Provide the [X, Y] coordinate of the cell's center where the given text is located.  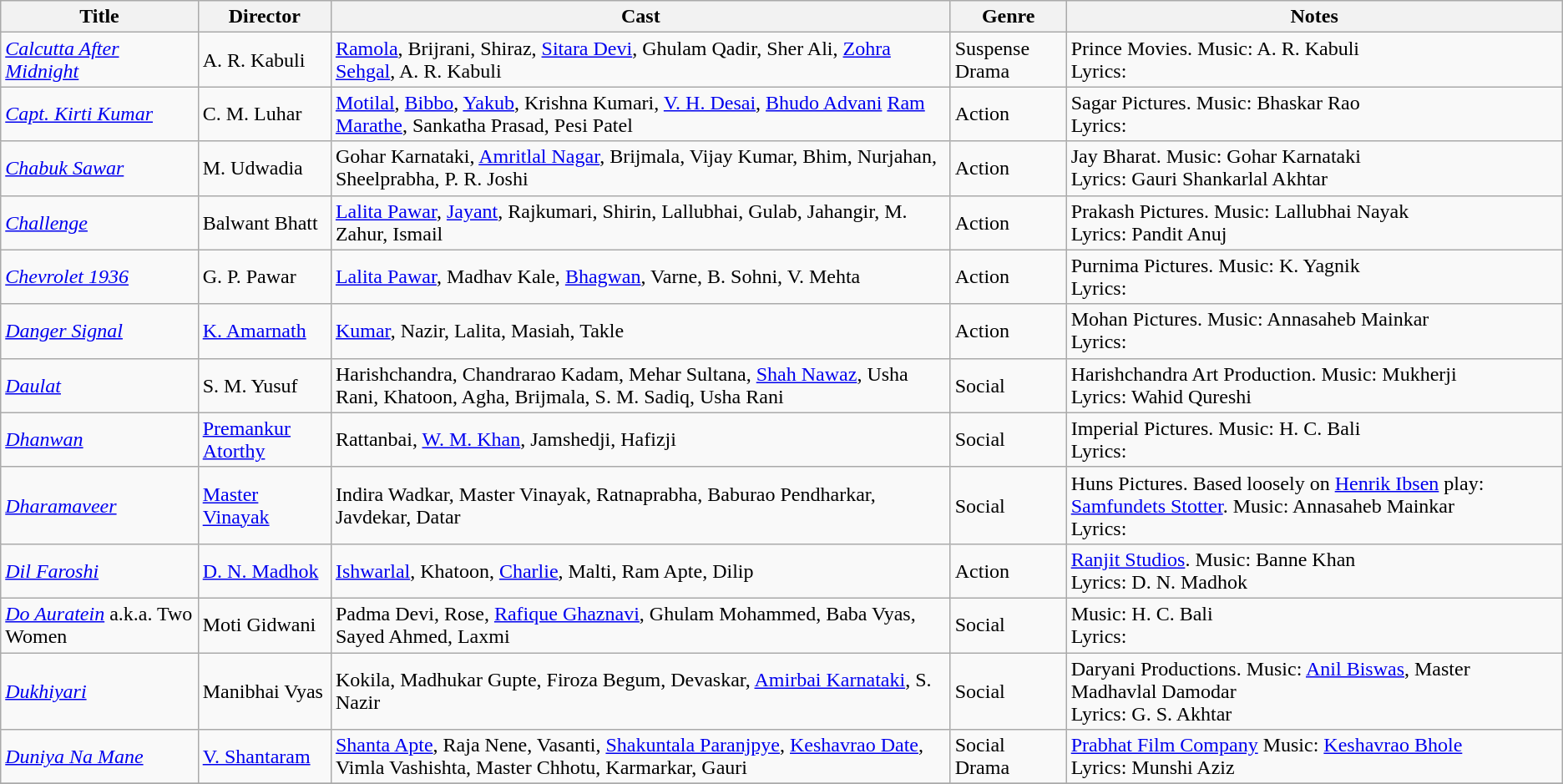
Jay Bharat. Music: Gohar KarnatakiLyrics: Gauri Shankarlal Akhtar [1314, 169]
Dil Faroshi [99, 571]
Indira Wadkar, Master Vinayak, Ratnaprabha, Baburao Pendharkar, Javdekar, Datar [640, 505]
K. Amarnath [264, 331]
Ramola, Brijrani, Shiraz, Sitara Devi, Ghulam Qadir, Sher Ali, Zohra Sehgal, A. R. Kabuli [640, 60]
Kokila, Madhukar Gupte, Firoza Begum, Devaskar, Amirbai Karnataki, S. Nazir [640, 691]
Calcutta After Midnight [99, 60]
Cast [640, 17]
G. P. Pawar [264, 277]
Social Drama [1009, 756]
Capt. Kirti Kumar [99, 114]
Title [99, 17]
Daryani Productions. Music: Anil Biswas, Master Madhavlal DamodarLyrics: G. S. Akhtar [1314, 691]
Music: H. C. BaliLyrics: [1314, 625]
Chabuk Sawar [99, 169]
Chevrolet 1936 [99, 277]
A. R. Kabuli [264, 60]
Challenge [99, 222]
Daulat [99, 386]
Harishchandra Art Production. Music: Mukherji Lyrics: Wahid Qureshi [1314, 386]
Ranjit Studios. Music: Banne KhanLyrics: D. N. Madhok [1314, 571]
Moti Gidwani [264, 625]
S. M. Yusuf [264, 386]
Notes [1314, 17]
M. Udwadia [264, 169]
Gohar Karnataki, Amritlal Nagar, Brijmala, Vijay Kumar, Bhim, Nurjahan, Sheelprabha, P. R. Joshi [640, 169]
Ishwarlal, Khatoon, Charlie, Malti, Ram Apte, Dilip [640, 571]
Director [264, 17]
Balwant Bhatt [264, 222]
Suspense Drama [1009, 60]
Shanta Apte, Raja Nene, Vasanti, Shakuntala Paranjpye, Keshavrao Date, Vimla Vashishta, Master Chhotu, Karmarkar, Gauri [640, 756]
Imperial Pictures. Music: H. C. BaliLyrics: [1314, 439]
Rattanbai, W. M. Khan, Jamshedji, Hafizji [640, 439]
Dhanwan [99, 439]
Purnima Pictures. Music: K. YagnikLyrics: [1314, 277]
Sagar Pictures. Music: Bhaskar RaoLyrics: [1314, 114]
Dukhiyari [99, 691]
Duniya Na Mane [99, 756]
Prakash Pictures. Music: Lallubhai NayakLyrics: Pandit Anuj [1314, 222]
V. Shantaram [264, 756]
Master Vinayak [264, 505]
Premankur Atorthy [264, 439]
Genre [1009, 17]
Kumar, Nazir, Lalita, Masiah, Takle [640, 331]
Do Auratein a.k.a. Two Women [99, 625]
Huns Pictures. Based loosely on Henrik Ibsen play: Samfundets Stotter. Music: Annasaheb MainkarLyrics: [1314, 505]
Harishchandra, Chandrarao Kadam, Mehar Sultana, Shah Nawaz, Usha Rani, Khatoon, Agha, Brijmala, S. M. Sadiq, Usha Rani [640, 386]
Prabhat Film Company Music: Keshavrao BholeLyrics: Munshi Aziz [1314, 756]
Padma Devi, Rose, Rafique Ghaznavi, Ghulam Mohammed, Baba Vyas, Sayed Ahmed, Laxmi [640, 625]
Mohan Pictures. Music: Annasaheb MainkarLyrics: [1314, 331]
D. N. Madhok [264, 571]
Lalita Pawar, Madhav Kale, Bhagwan, Varne, B. Sohni, V. Mehta [640, 277]
Dharamaveer [99, 505]
Prince Movies. Music: A. R. KabuliLyrics: [1314, 60]
Lalita Pawar, Jayant, Rajkumari, Shirin, Lallubhai, Gulab, Jahangir, M. Zahur, Ismail [640, 222]
C. M. Luhar [264, 114]
Danger Signal [99, 331]
Manibhai Vyas [264, 691]
Motilal, Bibbo, Yakub, Krishna Kumari, V. H. Desai, Bhudo Advani Ram Marathe, Sankatha Prasad, Pesi Patel [640, 114]
